Provide the (x, y) coordinate of the cell's center where the given text is located.  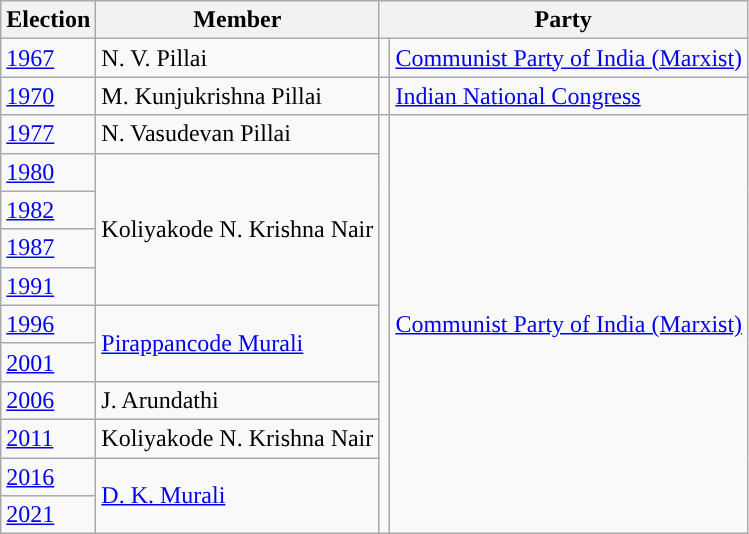
D. K. Murali (238, 496)
1991 (48, 286)
1970 (48, 96)
1996 (48, 324)
M. Kunjukrishna Pillai (238, 96)
N. Vasudevan Pillai (238, 134)
2001 (48, 362)
Member (238, 20)
1977 (48, 134)
J. Arundathi (238, 400)
1967 (48, 58)
1987 (48, 248)
2006 (48, 400)
2011 (48, 438)
2016 (48, 477)
1980 (48, 172)
2021 (48, 515)
N. V. Pillai (238, 58)
Party (564, 20)
Pirappancode Murali (238, 343)
Election (48, 20)
Indian National Congress (569, 96)
1982 (48, 210)
